Detect which cell encompasses the target text, then output its [X, Y] center coordinate. 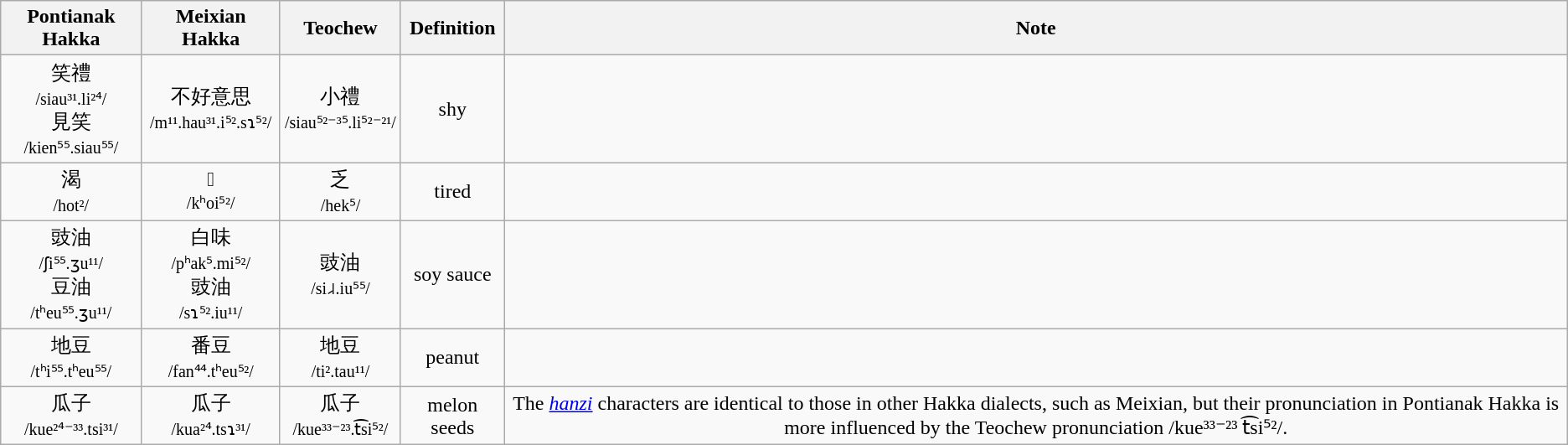
地豆/ti².tau¹¹/ [340, 358]
shy [452, 109]
豉油/ʃi⁵⁵.ʒu¹¹/豆油/tʰeu⁵⁵.ʒu¹¹/ [71, 274]
渴/hot²/ [71, 192]
乏/hek⁵/ [340, 192]
Pontianak Hakka [71, 28]
Teochew [340, 28]
Meixian Hakka [211, 28]
不好意思/m¹¹.hau³¹.i⁵².sɿ⁵²/ [211, 109]
小禮/siau⁵²⁻³⁵.li⁵²⁻²¹/ [340, 109]
瓜子/kue²⁴⁻³³.tsi³¹/ [71, 416]
瓜子/kua²⁴.tsɿ³¹/ [211, 416]
瓜子/kue³³⁻²³.t͡si⁵²/ [340, 416]
番豆/fan⁴⁴.tʰeu⁵²/ [211, 358]
Note [1035, 28]
𤸁/kʰoi⁵²/ [211, 192]
地豆/tʰi⁵⁵.tʰeu⁵⁵/ [71, 358]
豉油/si˩˨.iu⁵⁵/ [340, 274]
白味/pʰak⁵.mi⁵²/豉油/sɿ⁵².iu¹¹/ [211, 274]
melon seeds [452, 416]
tired [452, 192]
peanut [452, 358]
Definition [452, 28]
笑禮/siau³¹.li²⁴/見笑/kien⁵⁵.siau⁵⁵/ [71, 109]
soy sauce [452, 274]
